Determine the (X, Y) coordinate at the center of the cell enclosing the given text.  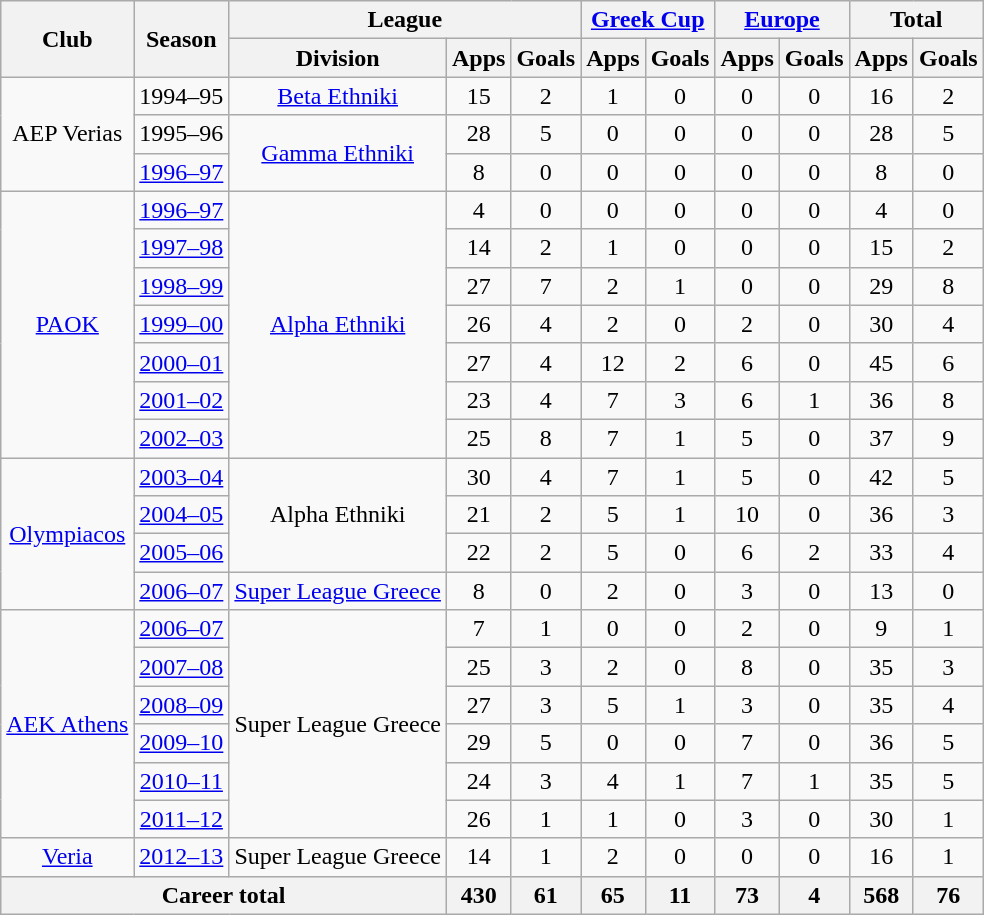
76 (948, 895)
42 (881, 477)
2005–06 (182, 553)
Total (916, 20)
37 (881, 438)
Beta Ethniki (338, 96)
2010–11 (182, 781)
24 (478, 781)
65 (613, 895)
61 (546, 895)
Career total (224, 895)
Greek Cup (648, 20)
Gamma Ethniki (338, 153)
2000–01 (182, 362)
33 (881, 553)
Club (68, 39)
23 (478, 400)
1995–96 (182, 134)
League (405, 20)
1998–99 (182, 286)
Europe (782, 20)
2003–04 (182, 477)
13 (881, 591)
Olympiacos (68, 534)
PAOK (68, 324)
2008–09 (182, 705)
568 (881, 895)
2007–08 (182, 667)
21 (478, 515)
1999–00 (182, 324)
Season (182, 39)
1994–95 (182, 96)
Veria (68, 857)
12 (613, 362)
45 (881, 362)
22 (478, 553)
430 (478, 895)
Division (338, 58)
1997–98 (182, 248)
11 (680, 895)
2004–05 (182, 515)
2002–03 (182, 438)
10 (747, 515)
ΑΕP Verias (68, 134)
2001–02 (182, 400)
73 (747, 895)
2009–10 (182, 743)
2011–12 (182, 819)
2012–13 (182, 857)
AEK Athens (68, 724)
